For the text-containing cell, return its midpoint in [x, y] coordinate format. 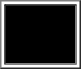
2345 MI [40, 34]
